Detect which cell encompasses the target text, then output its (x, y) center coordinate. 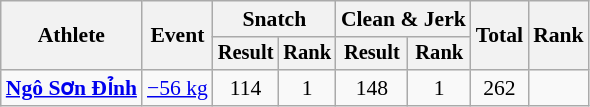
148 (372, 88)
Total (500, 36)
Athlete (72, 36)
Snatch (274, 19)
−56 kg (178, 88)
114 (246, 88)
262 (500, 88)
Clean & Jerk (404, 19)
Ngô Sơn Đỉnh (72, 88)
Event (178, 36)
